Determine the [X, Y] coordinate at the center of the cell enclosing the given text.  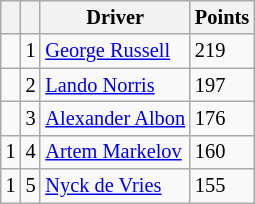
219 [222, 51]
Driver [115, 17]
176 [222, 118]
George Russell [115, 51]
160 [222, 152]
2 [31, 85]
Nyck de Vries [115, 186]
5 [31, 186]
4 [31, 152]
Lando Norris [115, 85]
3 [31, 118]
155 [222, 186]
Artem Markelov [115, 152]
Alexander Albon [115, 118]
Points [222, 17]
197 [222, 85]
